Find where the given text appears and provide that cell's center as (X, Y) coordinate. 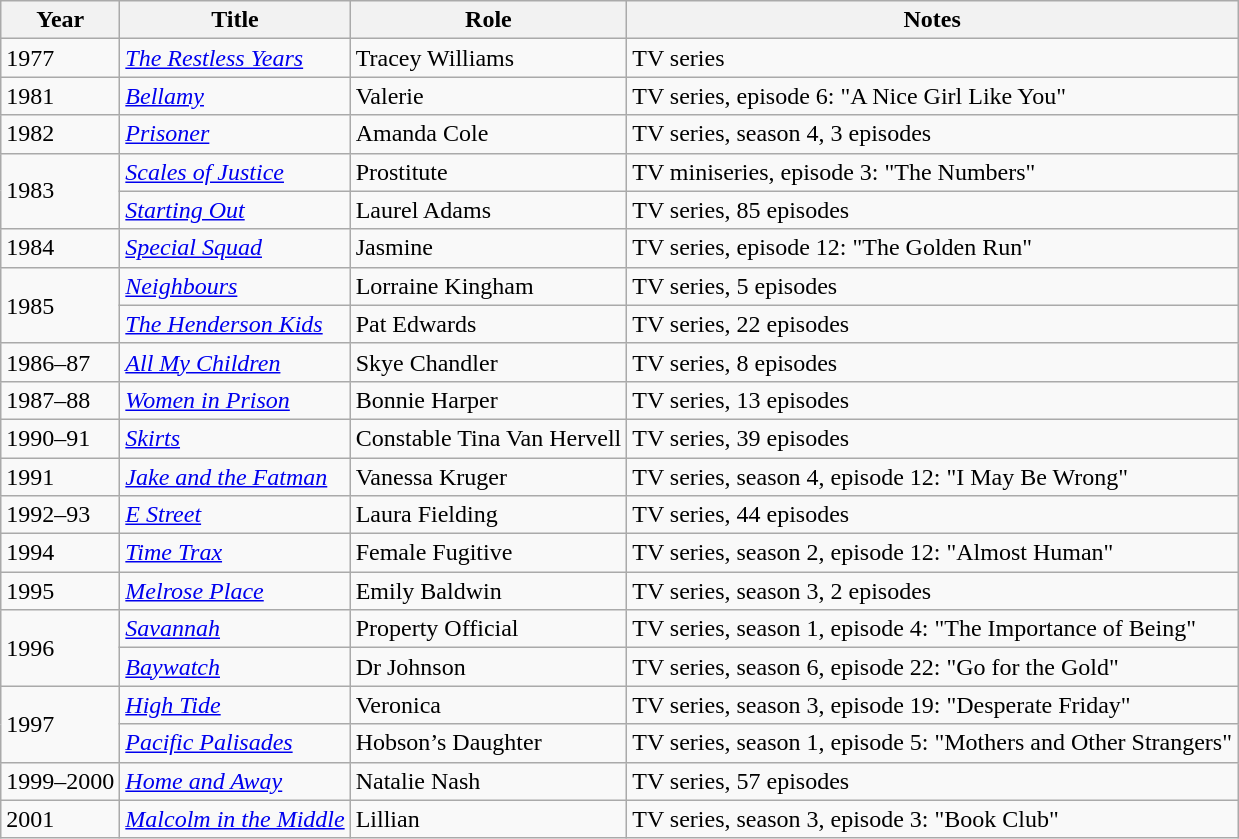
Melrose Place (235, 591)
1994 (60, 553)
1991 (60, 477)
1985 (60, 305)
Laurel Adams (488, 210)
1987–88 (60, 400)
1982 (60, 134)
TV series, season 3, episode 3: "Book Club" (932, 819)
Time Trax (235, 553)
High Tide (235, 705)
Constable Tina Van Hervell (488, 438)
TV series, season 6, episode 22: "Go for the Gold" (932, 667)
E Street (235, 515)
TV series, 44 episodes (932, 515)
Notes (932, 20)
TV series, 85 episodes (932, 210)
1997 (60, 724)
Vanessa Kruger (488, 477)
Jake and the Fatman (235, 477)
2001 (60, 819)
Natalie Nash (488, 781)
Malcolm in the Middle (235, 819)
Title (235, 20)
TV series, season 2, episode 12: "Almost Human" (932, 553)
Scales of Justice (235, 172)
1992–93 (60, 515)
TV series, season 4, episode 12: "I May Be Wrong" (932, 477)
Veronica (488, 705)
Tracey Williams (488, 58)
1999–2000 (60, 781)
TV series, 39 episodes (932, 438)
TV series, season 3, episode 19: "Desperate Friday" (932, 705)
Role (488, 20)
Skirts (235, 438)
1984 (60, 248)
Skye Chandler (488, 362)
1983 (60, 191)
Bellamy (235, 96)
TV miniseries, episode 3: "The Numbers" (932, 172)
1995 (60, 591)
Hobson’s Daughter (488, 743)
Valerie (488, 96)
Amanda Cole (488, 134)
1986–87 (60, 362)
TV series, episode 12: "The Golden Run" (932, 248)
Special Squad (235, 248)
Home and Away (235, 781)
Lillian (488, 819)
Prisoner (235, 134)
Dr Johnson (488, 667)
TV series, 57 episodes (932, 781)
Year (60, 20)
TV series, 22 episodes (932, 324)
Prostitute (488, 172)
Pat Edwards (488, 324)
Women in Prison (235, 400)
TV series (932, 58)
Baywatch (235, 667)
The Henderson Kids (235, 324)
1981 (60, 96)
Jasmine (488, 248)
Laura Fielding (488, 515)
Female Fugitive (488, 553)
Neighbours (235, 286)
1990–91 (60, 438)
Lorraine Kingham (488, 286)
TV series, season 4, 3 episodes (932, 134)
Pacific Palisades (235, 743)
Emily Baldwin (488, 591)
TV series, 8 episodes (932, 362)
TV series, season 1, episode 5: "Mothers and Other Strangers" (932, 743)
The Restless Years (235, 58)
Bonnie Harper (488, 400)
Savannah (235, 629)
1996 (60, 648)
Property Official (488, 629)
All My Children (235, 362)
TV series, season 3, 2 episodes (932, 591)
TV series, episode 6: "A Nice Girl Like You" (932, 96)
TV series, 5 episodes (932, 286)
TV series, season 1, episode 4: "The Importance of Being" (932, 629)
TV series, 13 episodes (932, 400)
Starting Out (235, 210)
1977 (60, 58)
